Detect which cell encompasses the target text, then output its (X, Y) center coordinate. 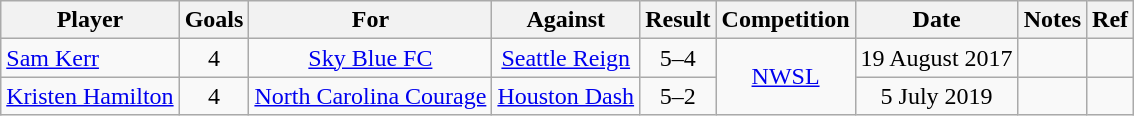
Against (566, 20)
Kristen Hamilton (90, 96)
19 August 2017 (936, 58)
Seattle Reign (566, 58)
5–4 (678, 58)
Houston Dash (566, 96)
5 July 2019 (936, 96)
Ref (1110, 20)
NWSL (786, 77)
Result (678, 20)
Notes (1052, 20)
Competition (786, 20)
For (370, 20)
Player (90, 20)
North Carolina Courage (370, 96)
Sky Blue FC (370, 58)
Date (936, 20)
5–2 (678, 96)
Sam Kerr (90, 58)
Goals (214, 20)
